Identify which cell holds the provided text, then report its (X, Y) central coordinate. 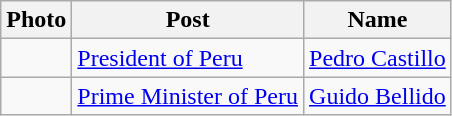
Post (188, 20)
Pedro Castillo (378, 58)
Prime Minister of Peru (188, 96)
Photo (36, 20)
Name (378, 20)
Guido Bellido (378, 96)
President of Peru (188, 58)
